For the text-containing cell, return its midpoint in (x, y) coordinate format. 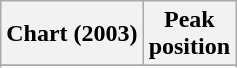
Peakposition (189, 34)
Chart (2003) (72, 34)
